Pinpoint the cell where the given text exists, returning its (X, Y) midpoint coordinate. 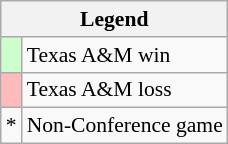
Legend (114, 19)
* (12, 126)
Texas A&M loss (125, 90)
Non-Conference game (125, 126)
Texas A&M win (125, 55)
